From the cell containing the given text, extract its center point as (x, y) coordinate. 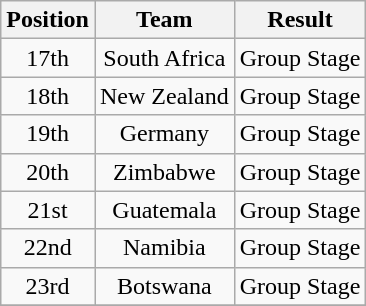
20th (48, 172)
Position (48, 20)
22nd (48, 248)
Germany (164, 134)
Team (164, 20)
23rd (48, 286)
Result (300, 20)
South Africa (164, 58)
21st (48, 210)
Guatemala (164, 210)
Namibia (164, 248)
18th (48, 96)
Botswana (164, 286)
19th (48, 134)
Zimbabwe (164, 172)
New Zealand (164, 96)
17th (48, 58)
